Pinpoint the cell where the given text exists, returning its (X, Y) midpoint coordinate. 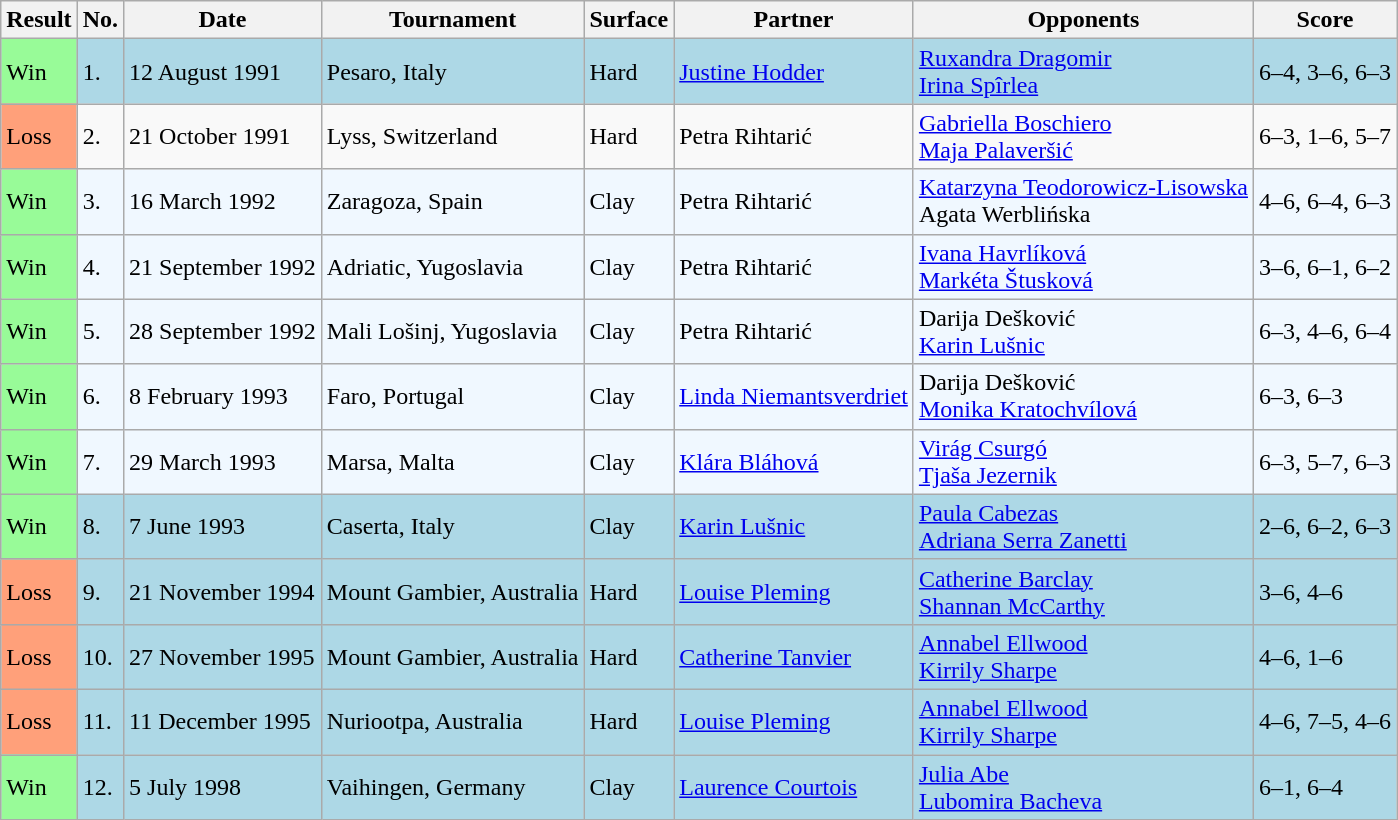
Katarzyna Teodorowicz-Lisowska Agata Werblińska (1083, 202)
Justine Hodder (794, 72)
4–6, 6–4, 6–3 (1326, 202)
8. (100, 526)
Partner (794, 20)
4–6, 1–6 (1326, 656)
3–6, 6–1, 6–2 (1326, 266)
8 February 1993 (223, 396)
Catherine Barclay Shannan McCarthy (1083, 592)
4. (100, 266)
Darija Dešković Karin Lušnic (1083, 332)
Lyss, Switzerland (452, 136)
Opponents (1083, 20)
4–6, 7–5, 4–6 (1326, 722)
Vaihingen, Germany (452, 786)
3. (100, 202)
21 November 1994 (223, 592)
Nuriootpa, Australia (452, 722)
No. (100, 20)
6–3, 5–7, 6–3 (1326, 462)
5. (100, 332)
7 June 1993 (223, 526)
Karin Lušnic (794, 526)
Gabriella Boschiero Maja Palaveršić (1083, 136)
5 July 1998 (223, 786)
2. (100, 136)
Ivana Havrlíková Markéta Štusková (1083, 266)
12. (100, 786)
Linda Niemantsverdriet (794, 396)
Laurence Courtois (794, 786)
Faro, Portugal (452, 396)
Catherine Tanvier (794, 656)
Paula Cabezas Adriana Serra Zanetti (1083, 526)
Klára Bláhová (794, 462)
9. (100, 592)
1. (100, 72)
12 August 1991 (223, 72)
6–4, 3–6, 6–3 (1326, 72)
Darija Dešković Monika Kratochvílová (1083, 396)
6–3, 4–6, 6–4 (1326, 332)
27 November 1995 (223, 656)
21 September 1992 (223, 266)
Tournament (452, 20)
21 October 1991 (223, 136)
Result (39, 20)
Caserta, Italy (452, 526)
Marsa, Malta (452, 462)
6–3, 1–6, 5–7 (1326, 136)
Pesaro, Italy (452, 72)
Julia Abe Lubomira Bacheva (1083, 786)
11 December 1995 (223, 722)
Date (223, 20)
Virág Csurgó Tjaša Jezernik (1083, 462)
3–6, 4–6 (1326, 592)
7. (100, 462)
10. (100, 656)
Ruxandra Dragomir Irina Spîrlea (1083, 72)
6. (100, 396)
Score (1326, 20)
Adriatic, Yugoslavia (452, 266)
6–1, 6–4 (1326, 786)
28 September 1992 (223, 332)
Zaragoza, Spain (452, 202)
11. (100, 722)
29 March 1993 (223, 462)
16 March 1992 (223, 202)
Mali Lošinj, Yugoslavia (452, 332)
6–3, 6–3 (1326, 396)
Surface (629, 20)
2–6, 6–2, 6–3 (1326, 526)
